From the cell containing the given text, extract its center point as (X, Y) coordinate. 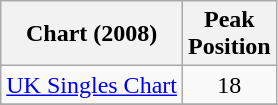
UK Singles Chart (92, 85)
Peak Position (229, 34)
Chart (2008) (92, 34)
18 (229, 85)
